Return the [X, Y] coordinate for the center point of the cell that contains the specified text.  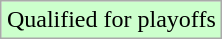
Qualified for playoffs [111, 20]
